Output the (x, y) coordinate of the center of the cell containing the given text.  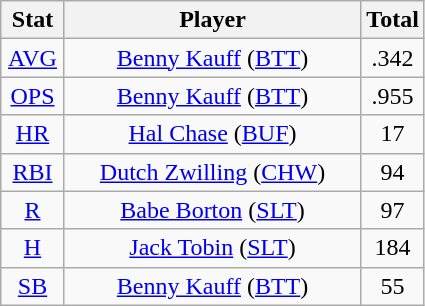
Hal Chase (BUF) (212, 134)
Jack Tobin (SLT) (212, 248)
184 (393, 248)
97 (393, 210)
OPS (33, 96)
Stat (33, 20)
55 (393, 286)
HR (33, 134)
94 (393, 172)
.342 (393, 58)
AVG (33, 58)
RBI (33, 172)
17 (393, 134)
.955 (393, 96)
Babe Borton (SLT) (212, 210)
SB (33, 286)
R (33, 210)
H (33, 248)
Total (393, 20)
Player (212, 20)
Dutch Zwilling (CHW) (212, 172)
